Search for the cell housing the specified text and yield its (x, y) center coordinate. 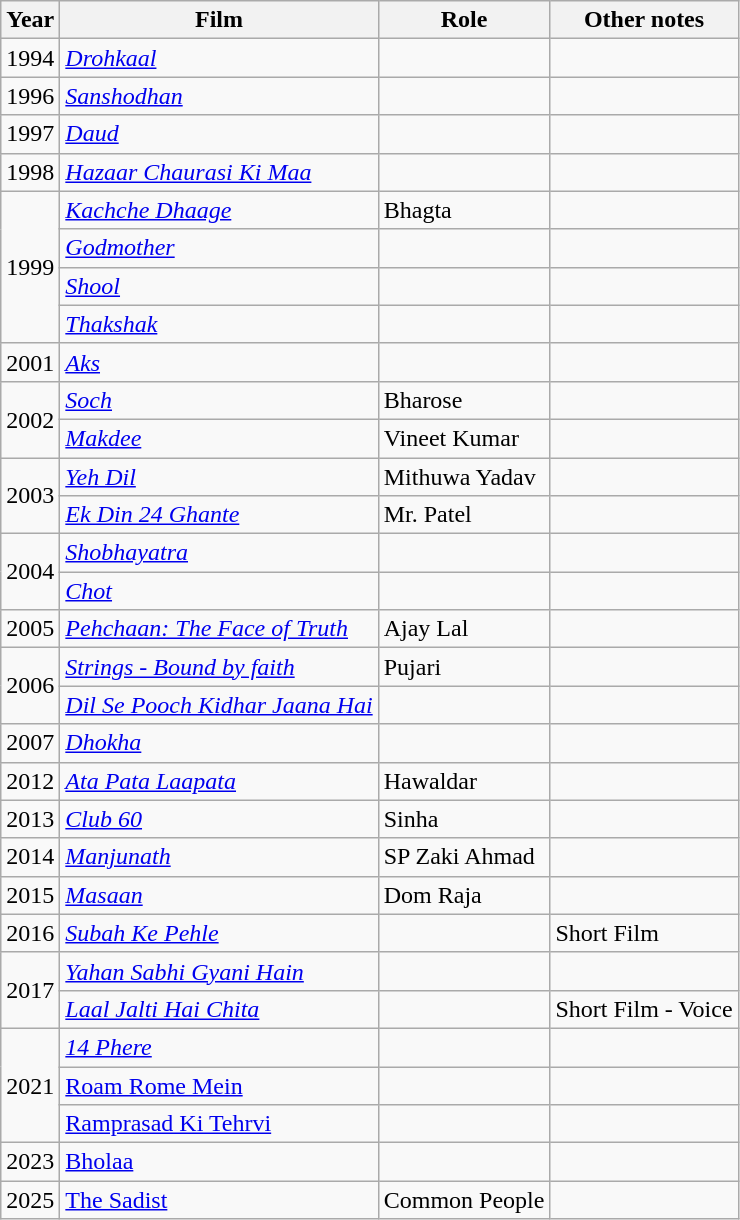
1996 (30, 96)
1999 (30, 267)
Pujari (464, 667)
2006 (30, 686)
Daud (219, 134)
Aks (219, 362)
2016 (30, 933)
2004 (30, 572)
Dom Raja (464, 895)
2003 (30, 496)
Kachche Dhaage (219, 210)
Bhagta (464, 210)
Subah Ke Pehle (219, 933)
Strings - Bound by faith (219, 667)
2013 (30, 819)
Shool (219, 286)
Soch (219, 400)
1994 (30, 58)
2001 (30, 362)
Short Film (644, 933)
Pehchaan: The Face of Truth (219, 629)
Manjunath (219, 857)
Common People (464, 1200)
Ek Din 24 Ghante (219, 515)
Drohkaal (219, 58)
Roam Rome Mein (219, 1085)
Bholaa (219, 1162)
Sanshodhan (219, 96)
Hazaar Chaurasi Ki Maa (219, 172)
Ata Pata Laapata (219, 781)
Vineet Kumar (464, 438)
Dil Se Pooch Kidhar Jaana Hai (219, 705)
2007 (30, 743)
Club 60 (219, 819)
Ajay Lal (464, 629)
Dhokha (219, 743)
1997 (30, 134)
2015 (30, 895)
Mr. Patel (464, 515)
2014 (30, 857)
Laal Jalti Hai Chita (219, 1009)
Thakshak (219, 324)
2021 (30, 1085)
SP Zaki Ahmad (464, 857)
2017 (30, 990)
Yahan Sabhi Gyani Hain (219, 971)
Year (30, 20)
Bharose (464, 400)
Yeh Dil (219, 477)
Sinha (464, 819)
14 Phere (219, 1047)
Masaan (219, 895)
The Sadist (219, 1200)
2002 (30, 419)
Shobhayatra (219, 553)
Chot (219, 591)
2005 (30, 629)
2012 (30, 781)
Role (464, 20)
2025 (30, 1200)
1998 (30, 172)
Ramprasad Ki Tehrvi (219, 1124)
Makdee (219, 438)
Hawaldar (464, 781)
Mithuwa Yadav (464, 477)
Film (219, 20)
Godmother (219, 248)
2023 (30, 1162)
Short Film - Voice (644, 1009)
Other notes (644, 20)
